Detect which cell encompasses the target text, then output its [X, Y] center coordinate. 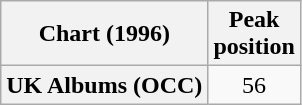
Peakposition [254, 34]
56 [254, 85]
Chart (1996) [104, 34]
UK Albums (OCC) [104, 85]
